Find where the given text appears and provide that cell's center as (X, Y) coordinate. 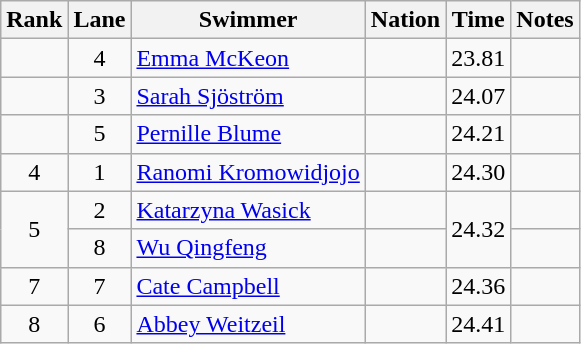
23.81 (478, 58)
Pernille Blume (248, 134)
Notes (545, 20)
2 (100, 210)
Emma McKeon (248, 58)
24.07 (478, 96)
Time (478, 20)
Wu Qingfeng (248, 248)
3 (100, 96)
Nation (405, 20)
24.36 (478, 286)
1 (100, 172)
Swimmer (248, 20)
24.30 (478, 172)
Rank (34, 20)
Ranomi Kromowidjojo (248, 172)
24.21 (478, 134)
Katarzyna Wasick (248, 210)
Lane (100, 20)
24.32 (478, 229)
24.41 (478, 324)
Cate Campbell (248, 286)
Sarah Sjöström (248, 96)
6 (100, 324)
Abbey Weitzeil (248, 324)
